Scan for the cell matching the given text and deliver its (x, y) coordinate at center. 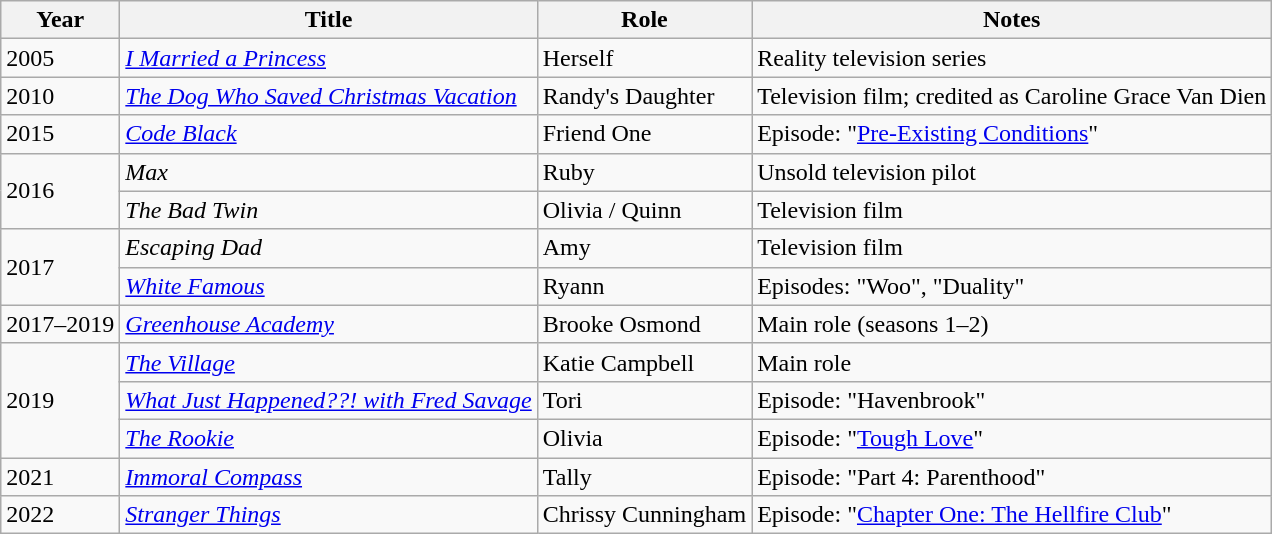
Episode: "Part 4: Parenthood" (1012, 477)
Brooke Osmond (644, 324)
I Married a Princess (328, 58)
Episode: "Pre-Existing Conditions" (1012, 134)
Title (328, 20)
Episode: "Havenbrook" (1012, 400)
The Rookie (328, 438)
Tally (644, 477)
The Village (328, 362)
Main role (1012, 362)
2015 (60, 134)
Role (644, 20)
Escaping Dad (328, 248)
Olivia (644, 438)
The Bad Twin (328, 210)
Episode: "Chapter One: The Hellfire Club" (1012, 515)
Olivia / Quinn (644, 210)
What Just Happened??! with Fred Savage (328, 400)
Unsold television pilot (1012, 172)
Main role (seasons 1–2) (1012, 324)
Reality television series (1012, 58)
2021 (60, 477)
Chrissy Cunningham (644, 515)
2017 (60, 267)
The Dog Who Saved Christmas Vacation (328, 96)
Friend One (644, 134)
Greenhouse Academy (328, 324)
Television film; credited as Caroline Grace Van Dien (1012, 96)
2010 (60, 96)
Katie Campbell (644, 362)
Max (328, 172)
Tori (644, 400)
Stranger Things (328, 515)
2022 (60, 515)
Ruby (644, 172)
White Famous (328, 286)
2019 (60, 400)
Herself (644, 58)
Immoral Compass (328, 477)
2005 (60, 58)
Randy's Daughter (644, 96)
2016 (60, 191)
Notes (1012, 20)
Amy (644, 248)
Episodes: "Woo", "Duality" (1012, 286)
Code Black (328, 134)
Ryann (644, 286)
2017–2019 (60, 324)
Year (60, 20)
Episode: "Tough Love" (1012, 438)
